Return (X, Y) of the center of cell containing provided text 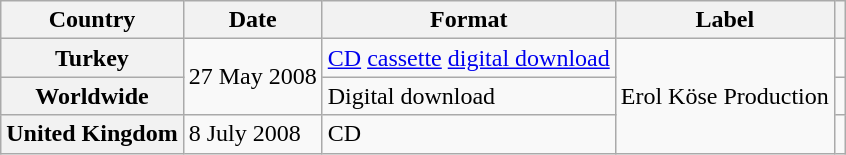
27 May 2008 (252, 77)
Erol Köse Production (724, 96)
Date (252, 20)
CD (468, 134)
Format (468, 20)
Worldwide (92, 96)
Country (92, 20)
United Kingdom (92, 134)
Turkey (92, 58)
8 July 2008 (252, 134)
Digital download (468, 96)
CD cassette digital download (468, 58)
Label (724, 20)
